Provide the [X, Y] coordinate of the cell's center where the given text is located.  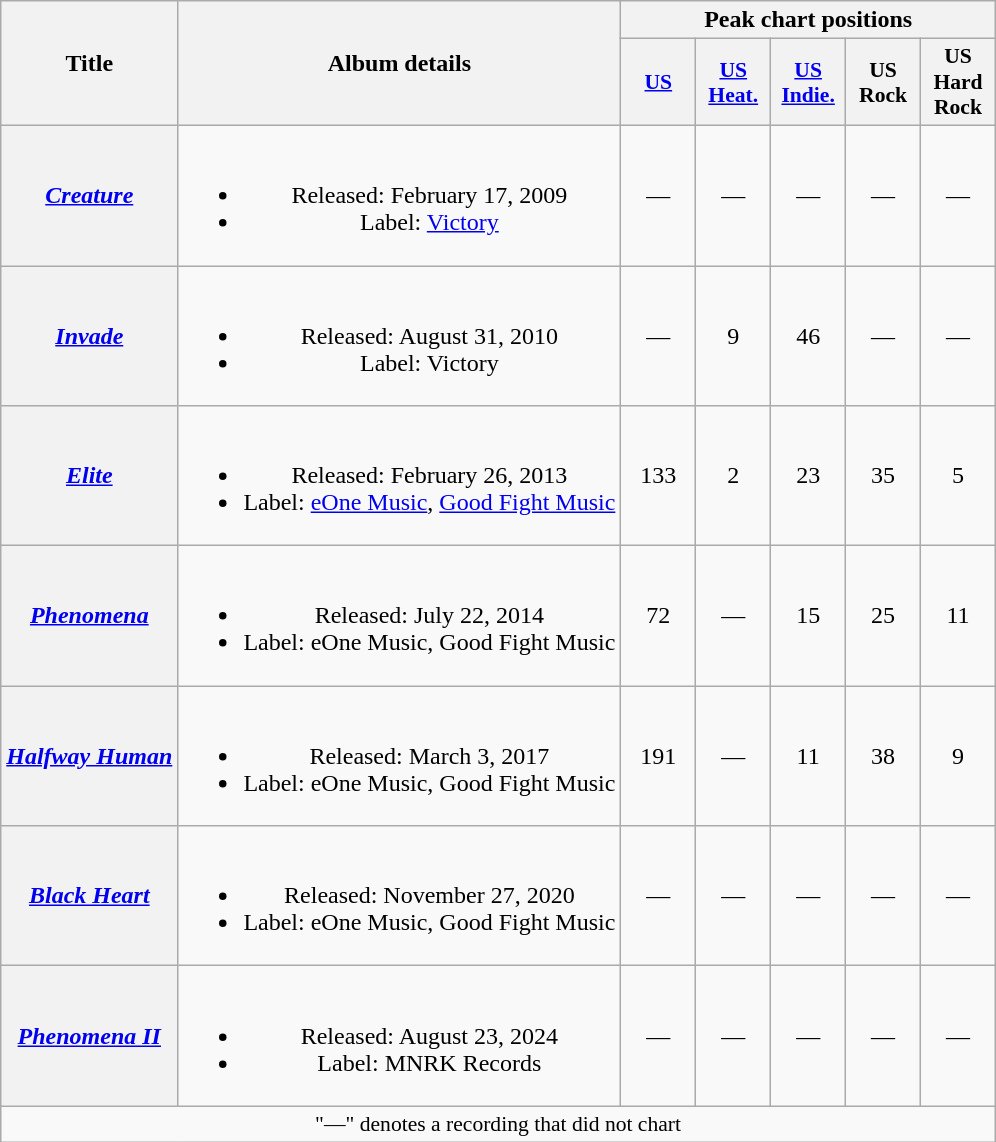
USIndie. [808, 82]
Released: February 26, 2013Label: eOne Music, Good Fight Music [400, 476]
133 [658, 476]
US [658, 82]
Released: February 17, 2009Label: Victory [400, 195]
Elite [90, 476]
2 [734, 476]
25 [884, 616]
35 [884, 476]
Released: November 27, 2020Label: eOne Music, Good Fight Music [400, 896]
Album details [400, 64]
5 [958, 476]
23 [808, 476]
Invade [90, 336]
USHard Rock [958, 82]
15 [808, 616]
191 [658, 756]
Phenomena [90, 616]
72 [658, 616]
USHeat. [734, 82]
Released: August 23, 2024Label: MNRK Records [400, 1036]
38 [884, 756]
Peak chart positions [808, 20]
Creature [90, 195]
Halfway Human [90, 756]
Released: August 31, 2010Label: Victory [400, 336]
Released: March 3, 2017Label: eOne Music, Good Fight Music [400, 756]
Title [90, 64]
Black Heart [90, 896]
Released: July 22, 2014Label: eOne Music, Good Fight Music [400, 616]
Phenomena II [90, 1036]
USRock [884, 82]
"—" denotes a recording that did not chart [498, 1124]
46 [808, 336]
